Return (X, Y) of the center of cell containing provided text 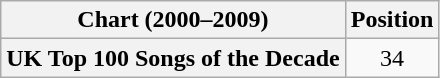
Position (392, 20)
UK Top 100 Songs of the Decade (173, 58)
Chart (2000–2009) (173, 20)
34 (392, 58)
